From the cell containing the given text, extract its center point as (X, Y) coordinate. 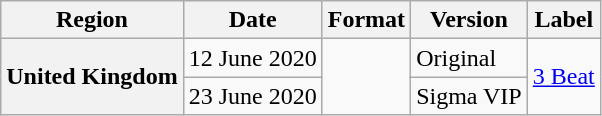
Version (470, 20)
Format (366, 20)
Original (470, 58)
3 Beat (564, 77)
Sigma VIP (470, 96)
Label (564, 20)
United Kingdom (92, 77)
Date (252, 20)
23 June 2020 (252, 96)
Region (92, 20)
12 June 2020 (252, 58)
